Identify which cell holds the provided text, then report its (x, y) central coordinate. 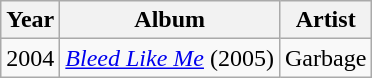
Bleed Like Me (2005) (170, 58)
Garbage (325, 58)
2004 (30, 58)
Artist (325, 20)
Year (30, 20)
Album (170, 20)
